Provide the (X, Y) coordinate of the cell's center where the given text is located.  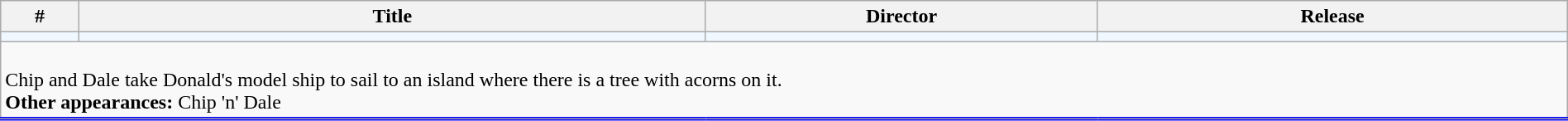
# (40, 17)
Title (392, 17)
Chip and Dale take Donald's model ship to sail to an island where there is a tree with acorns on it.Other appearances: Chip 'n' Dale (784, 80)
Director (901, 17)
Release (1332, 17)
